Search for the cell housing the specified text and yield its (x, y) center coordinate. 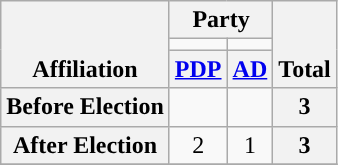
Affiliation (86, 44)
1 (250, 145)
2 (198, 145)
AD (250, 69)
After Election (86, 145)
Party (220, 20)
Total (305, 44)
PDP (198, 69)
Before Election (86, 107)
